Pinpoint the cell where the given text exists, returning its (x, y) midpoint coordinate. 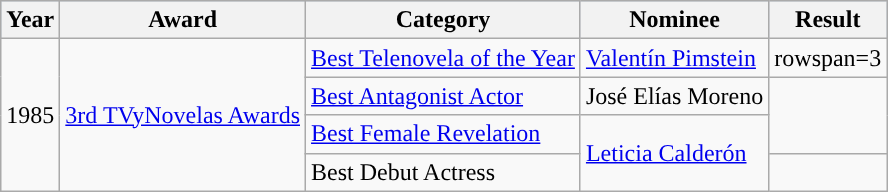
Result (828, 20)
Best Female Revelation (444, 134)
José Elías Moreno (674, 96)
3rd TVyNovelas Awards (183, 115)
rowspan=3 (828, 58)
Award (183, 20)
Category (444, 20)
Leticia Calderón (674, 153)
Best Telenovela of the Year (444, 58)
Valentín Pimstein (674, 58)
Best Antagonist Actor (444, 96)
Nominee (674, 20)
Best Debut Actress (444, 172)
Year (30, 20)
1985 (30, 115)
